Capture the cell that displays the provided text and extract its (x, y) central coordinate. 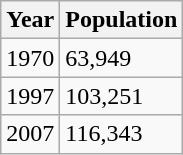
1997 (30, 96)
Year (30, 20)
1970 (30, 58)
103,251 (122, 96)
Population (122, 20)
116,343 (122, 134)
2007 (30, 134)
63,949 (122, 58)
